Return (X, Y) of the center of cell containing provided text 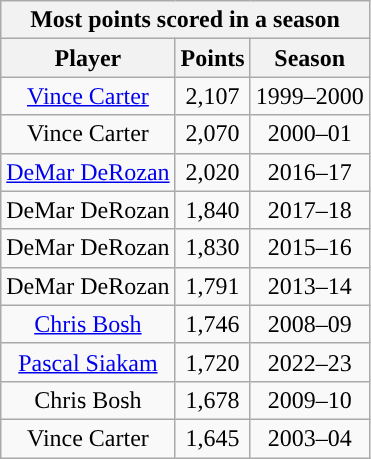
2000–01 (310, 134)
1999–2000 (310, 96)
2,107 (212, 96)
2015–16 (310, 248)
2,020 (212, 172)
Most points scored in a season (185, 20)
1,720 (212, 362)
2013–14 (310, 286)
Player (88, 58)
1,678 (212, 400)
2016–17 (310, 172)
2017–18 (310, 210)
2003–04 (310, 438)
2008–09 (310, 324)
Season (310, 58)
1,645 (212, 438)
2009–10 (310, 400)
Pascal Siakam (88, 362)
2,070 (212, 134)
Points (212, 58)
1,746 (212, 324)
1,830 (212, 248)
2022–23 (310, 362)
1,840 (212, 210)
1,791 (212, 286)
